Find where the given text appears and provide that cell's center as [x, y] coordinate. 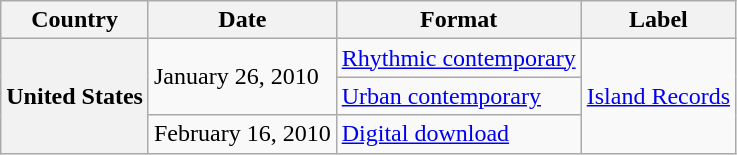
Country [75, 20]
United States [75, 96]
January 26, 2010 [242, 77]
Urban contemporary [458, 96]
Format [458, 20]
Digital download [458, 134]
Island Records [658, 96]
Label [658, 20]
Rhythmic contemporary [458, 58]
February 16, 2010 [242, 134]
Date [242, 20]
